For the text-containing cell, return its midpoint in (x, y) coordinate format. 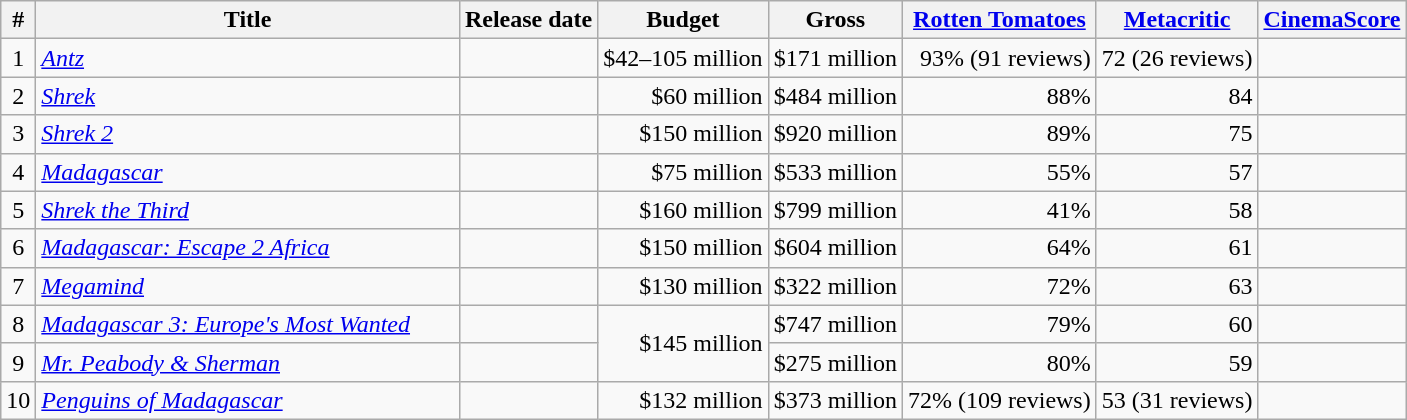
# (18, 20)
$132 million (683, 400)
8 (18, 324)
$604 million (835, 248)
$42–105 million (683, 58)
72% (109 reviews) (1000, 400)
63 (1177, 286)
61 (1177, 248)
Metacritic (1177, 20)
$130 million (683, 286)
75 (1177, 134)
Gross (835, 20)
9 (18, 362)
4 (18, 172)
Madagascar (248, 172)
55% (1000, 172)
5 (18, 210)
CinemaScore (1332, 20)
59 (1177, 362)
$171 million (835, 58)
72 (26 reviews) (1177, 58)
Madagascar 3: Europe's Most Wanted (248, 324)
1 (18, 58)
7 (18, 286)
3 (18, 134)
88% (1000, 96)
84 (1177, 96)
Antz (248, 58)
Title (248, 20)
57 (1177, 172)
Mr. Peabody & Sherman (248, 362)
$60 million (683, 96)
$920 million (835, 134)
$799 million (835, 210)
64% (1000, 248)
Shrek 2 (248, 134)
$75 million (683, 172)
Penguins of Madagascar (248, 400)
$533 million (835, 172)
93% (91 reviews) (1000, 58)
$160 million (683, 210)
Rotten Tomatoes (1000, 20)
$322 million (835, 286)
$484 million (835, 96)
53 (31 reviews) (1177, 400)
79% (1000, 324)
Megamind (248, 286)
72% (1000, 286)
$145 million (683, 343)
Madagascar: Escape 2 Africa (248, 248)
2 (18, 96)
Budget (683, 20)
Shrek (248, 96)
58 (1177, 210)
$747 million (835, 324)
41% (1000, 210)
80% (1000, 362)
Release date (528, 20)
89% (1000, 134)
10 (18, 400)
60 (1177, 324)
Shrek the Third (248, 210)
$373 million (835, 400)
$275 million (835, 362)
6 (18, 248)
